Return (X, Y) of the center of cell containing provided text 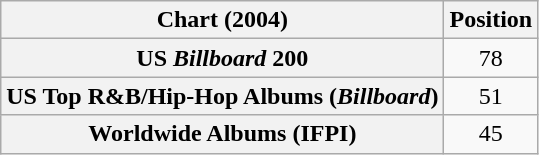
Chart (2004) (222, 20)
45 (491, 134)
Position (491, 20)
Worldwide Albums (IFPI) (222, 134)
US Top R&B/Hip-Hop Albums (Billboard) (222, 96)
US Billboard 200 (222, 58)
51 (491, 96)
78 (491, 58)
